Capture the cell that displays the provided text and extract its [x, y] central coordinate. 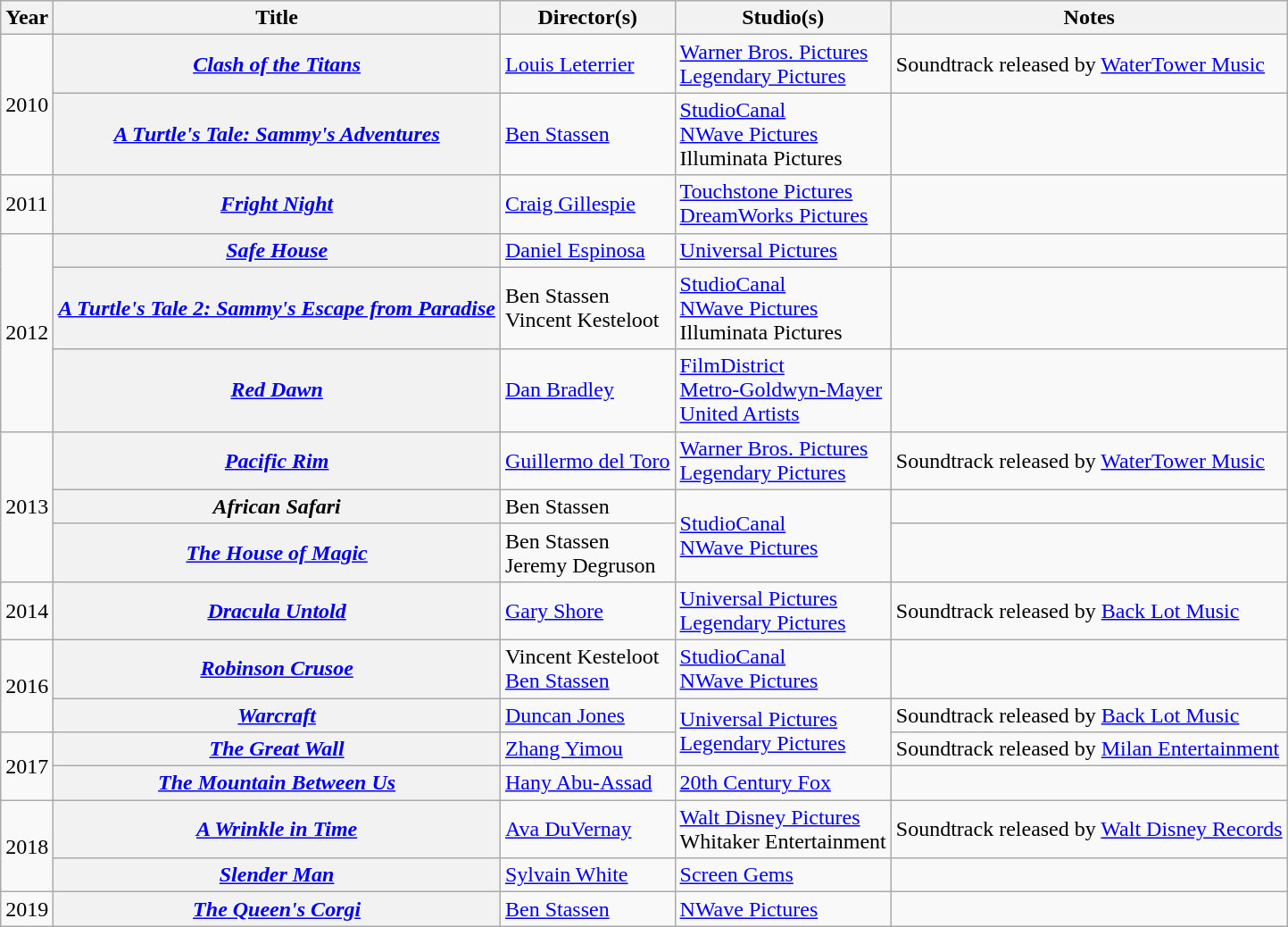
2011 [27, 204]
Screen Gems [783, 875]
Sylvain White [587, 875]
Soundtrack released by Walt Disney Records [1089, 829]
Red Dawn [277, 390]
The Mountain Between Us [277, 783]
Notes [1089, 18]
2017 [27, 766]
Dan Bradley [587, 390]
Title [277, 18]
Robinson Crusoe [277, 668]
Dracula Untold [277, 611]
FilmDistrictMetro-Goldwyn-MayerUnited Artists [783, 390]
Warcraft [277, 715]
Hany Abu-Assad [587, 783]
Director(s) [587, 18]
2019 [27, 909]
2018 [27, 847]
Gary Shore [587, 611]
Craig Gillespie [587, 204]
Louis Leterrier [587, 64]
NWave Pictures [783, 909]
A Turtle's Tale: Sammy's Adventures [277, 134]
2014 [27, 611]
Ben StassenVincent Kesteloot [587, 308]
Soundtrack released by Milan Entertainment [1089, 749]
Clash of the Titans [277, 64]
2010 [27, 105]
2016 [27, 686]
2012 [27, 332]
A Turtle's Tale 2: Sammy's Escape from Paradise [277, 308]
Studio(s) [783, 18]
Duncan Jones [587, 715]
2013 [27, 506]
Fright Night [277, 204]
Touchstone PicturesDreamWorks Pictures [783, 204]
Universal Pictures [783, 250]
Pacific Rim [277, 461]
The Queen's Corgi [277, 909]
Vincent KestelootBen Stassen [587, 668]
The Great Wall [277, 749]
Slender Man [277, 875]
Guillermo del Toro [587, 461]
A Wrinkle in Time [277, 829]
Ava DuVernay [587, 829]
Walt Disney PicturesWhitaker Entertainment [783, 829]
The House of Magic [277, 552]
Safe House [277, 250]
Year [27, 18]
Ben StassenJeremy Degruson [587, 552]
20th Century Fox [783, 783]
Zhang Yimou [587, 749]
Daniel Espinosa [587, 250]
African Safari [277, 506]
